Provide the [x, y] coordinate of the cell's center where the given text is located.  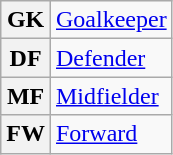
Goalkeeper [111, 20]
Midfielder [111, 96]
DF [26, 58]
Forward [111, 134]
MF [26, 96]
Defender [111, 58]
FW [26, 134]
GK [26, 20]
